Scan for the cell matching the given text and deliver its (X, Y) coordinate at center. 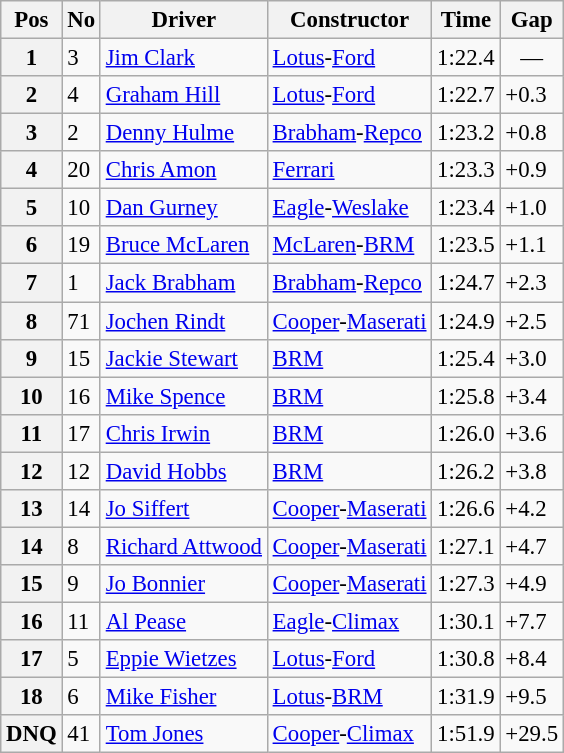
Dan Gurney (184, 208)
Pos (32, 20)
1:23.2 (466, 133)
Al Pease (184, 621)
Constructor (350, 20)
Eagle-Weslake (350, 208)
1:22.4 (466, 58)
— (532, 58)
+3.4 (532, 396)
+7.7 (532, 621)
+1.1 (532, 245)
Chris Amon (184, 170)
19 (81, 245)
Jackie Stewart (184, 358)
Jo Siffert (184, 509)
Chris Irwin (184, 433)
1:25.8 (466, 396)
41 (81, 734)
Denny Hulme (184, 133)
1:23.4 (466, 208)
Lotus-BRM (350, 697)
Bruce McLaren (184, 245)
1:24.9 (466, 321)
Tom Jones (184, 734)
1:26.6 (466, 509)
+0.9 (532, 170)
1:31.9 (466, 697)
+8.4 (532, 659)
Richard Attwood (184, 546)
+4.7 (532, 546)
Time (466, 20)
18 (32, 697)
20 (81, 170)
+29.5 (532, 734)
Gap (532, 20)
1:23.3 (466, 170)
1:23.5 (466, 245)
+3.6 (532, 433)
13 (32, 509)
1:51.9 (466, 734)
Graham Hill (184, 95)
Cooper-Climax (350, 734)
1:24.7 (466, 283)
+0.3 (532, 95)
+3.8 (532, 471)
Ferrari (350, 170)
1:26.2 (466, 471)
71 (81, 321)
Driver (184, 20)
1:27.3 (466, 584)
1:22.7 (466, 95)
Eagle-Climax (350, 621)
David Hobbs (184, 471)
+2.5 (532, 321)
+2.3 (532, 283)
Mike Fisher (184, 697)
+3.0 (532, 358)
+4.2 (532, 509)
+9.5 (532, 697)
Jack Brabham (184, 283)
1:30.8 (466, 659)
DNQ (32, 734)
+4.9 (532, 584)
1:27.1 (466, 546)
+0.8 (532, 133)
McLaren-BRM (350, 245)
7 (32, 283)
+1.0 (532, 208)
Eppie Wietzes (184, 659)
Jochen Rindt (184, 321)
1:30.1 (466, 621)
Mike Spence (184, 396)
No (81, 20)
1:26.0 (466, 433)
Jo Bonnier (184, 584)
1:25.4 (466, 358)
Jim Clark (184, 58)
